Detect which cell encompasses the target text, then output its (x, y) center coordinate. 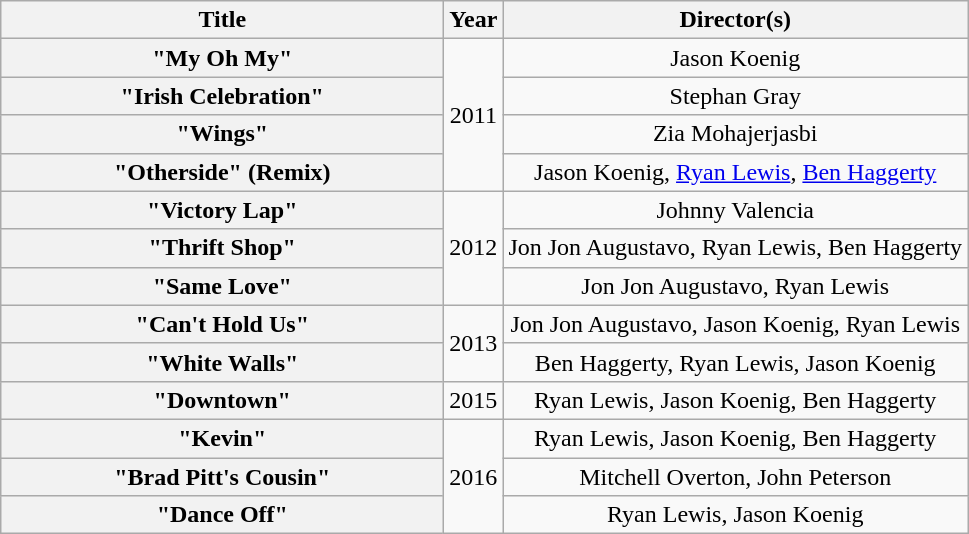
"My Oh My" (222, 58)
2015 (474, 400)
Johnny Valencia (736, 210)
Jason Koenig, Ryan Lewis, Ben Haggerty (736, 172)
Title (222, 20)
"Can't Hold Us" (222, 324)
"Otherside" (Remix) (222, 172)
2013 (474, 343)
Zia Mohajerjasbi (736, 134)
"Irish Celebration" (222, 96)
Mitchell Overton, John Peterson (736, 477)
Jason Koenig (736, 58)
Jon Jon Augustavo, Ryan Lewis (736, 286)
Stephan Gray (736, 96)
"Brad Pitt's Cousin" (222, 477)
"Kevin" (222, 438)
"Same Love" (222, 286)
"Dance Off" (222, 515)
"White Walls" (222, 362)
2016 (474, 476)
Ben Haggerty, Ryan Lewis, Jason Koenig (736, 362)
"Victory Lap" (222, 210)
"Downtown" (222, 400)
2011 (474, 115)
Ryan Lewis, Jason Koenig (736, 515)
Jon Jon Augustavo, Ryan Lewis, Ben Haggerty (736, 248)
Jon Jon Augustavo, Jason Koenig, Ryan Lewis (736, 324)
2012 (474, 248)
Year (474, 20)
"Wings" (222, 134)
"Thrift Shop" (222, 248)
Director(s) (736, 20)
